Return (X, Y) of the center of cell containing provided text 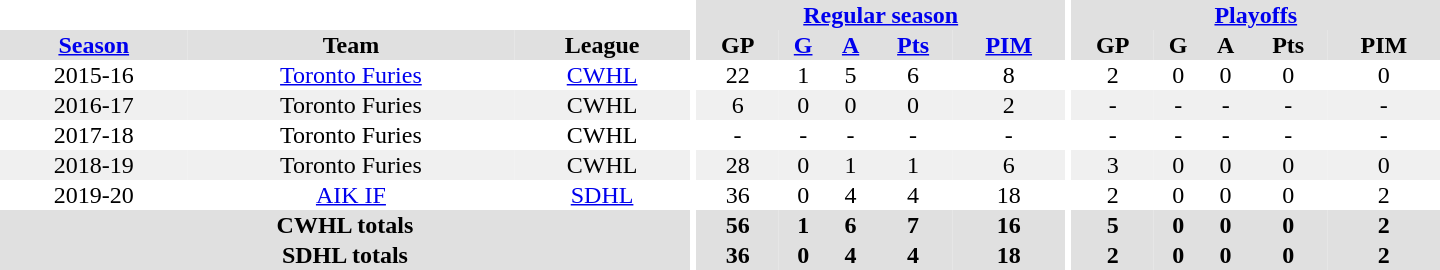
CWHL totals (345, 225)
7 (914, 225)
28 (738, 165)
16 (1009, 225)
8 (1009, 75)
League (602, 45)
SDHL (602, 195)
Playoffs (1256, 15)
2018-19 (94, 165)
3 (1113, 165)
2019-20 (94, 195)
Season (94, 45)
AIK IF (352, 195)
2017-18 (94, 135)
Regular season (881, 15)
56 (738, 225)
Team (352, 45)
2015-16 (94, 75)
SDHL totals (345, 255)
22 (738, 75)
2016-17 (94, 105)
